Return the (x, y) coordinate for the center point of the cell that contains the specified text.  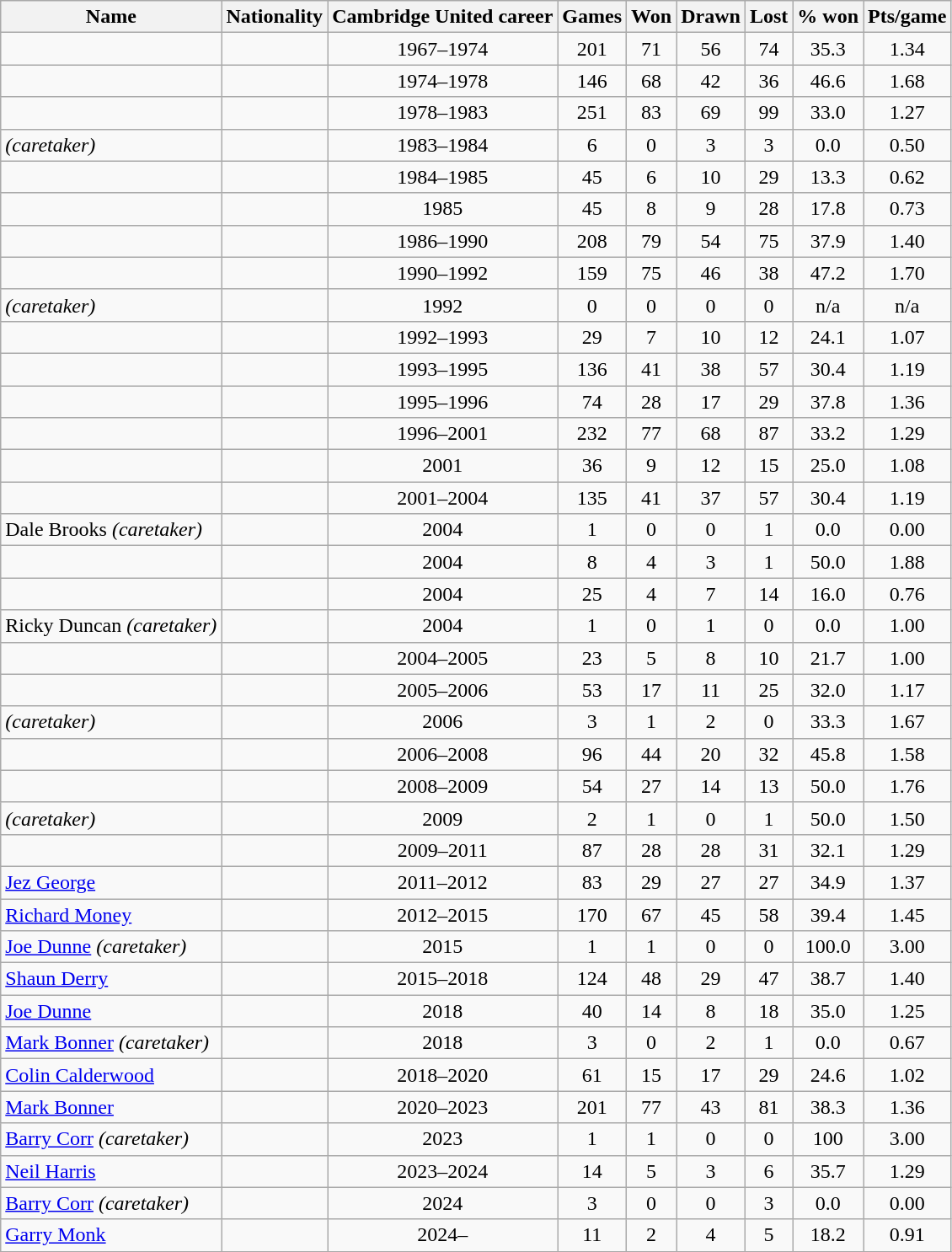
46 (711, 273)
56 (711, 49)
32.1 (828, 850)
40 (592, 1011)
1.50 (907, 818)
2006–2008 (443, 754)
1.08 (907, 466)
2006 (443, 722)
Nationality (275, 17)
Colin Calderwood (111, 1075)
2005–2006 (443, 690)
136 (592, 369)
159 (592, 273)
13.3 (828, 177)
1.25 (907, 1011)
Mark Bonner (caretaker) (111, 1043)
1992–1993 (443, 337)
0.91 (907, 1235)
2009 (443, 818)
2024 (443, 1203)
Pts/game (907, 17)
Shaun Derry (111, 979)
Richard Money (111, 914)
1993–1995 (443, 369)
1986–1990 (443, 241)
18 (768, 1011)
58 (768, 914)
21.7 (828, 658)
1996–2001 (443, 434)
35.0 (828, 1011)
1978–1983 (443, 113)
% won (828, 17)
45.8 (828, 754)
31 (768, 850)
0.76 (907, 594)
1967–1974 (443, 49)
2020–2023 (443, 1107)
0.50 (907, 145)
2008–2009 (443, 786)
1.76 (907, 786)
42 (711, 81)
1.37 (907, 882)
34.9 (828, 882)
1.02 (907, 1075)
Jez George (111, 882)
35.3 (828, 49)
44 (652, 754)
2004–2005 (443, 658)
1.17 (907, 690)
61 (592, 1075)
25.0 (828, 466)
69 (711, 113)
Joe Dunne (111, 1011)
99 (768, 113)
1.07 (907, 337)
32 (768, 754)
1.58 (907, 754)
37.8 (828, 402)
53 (592, 690)
1974–1978 (443, 81)
1.70 (907, 273)
23 (592, 658)
Games (592, 17)
2024– (443, 1235)
2018–2020 (443, 1075)
47 (768, 979)
2023 (443, 1139)
2001 (443, 466)
2015 (443, 947)
170 (592, 914)
Drawn (711, 17)
Lost (768, 17)
0.62 (907, 177)
67 (652, 914)
1984–1985 (443, 177)
100 (828, 1139)
35.7 (828, 1171)
24.6 (828, 1075)
Dale Brooks (caretaker) (111, 530)
2023–2024 (443, 1171)
17.8 (828, 209)
1.67 (907, 722)
33.3 (828, 722)
18.2 (828, 1235)
79 (652, 241)
1990–1992 (443, 273)
48 (652, 979)
2015–2018 (443, 979)
0.67 (907, 1043)
46.6 (828, 81)
1.34 (907, 49)
1995–1996 (443, 402)
Mark Bonner (111, 1107)
Won (652, 17)
1.68 (907, 81)
39.4 (828, 914)
1.45 (907, 914)
47.2 (828, 273)
Joe Dunne (caretaker) (111, 947)
2011–2012 (443, 882)
33.0 (828, 113)
Garry Monk (111, 1235)
Ricky Duncan (caretaker) (111, 626)
208 (592, 241)
146 (592, 81)
37.9 (828, 241)
1985 (443, 209)
2009–2011 (443, 850)
232 (592, 434)
2001–2004 (443, 498)
24.1 (828, 337)
16.0 (828, 594)
33.2 (828, 434)
135 (592, 498)
251 (592, 113)
124 (592, 979)
1.27 (907, 113)
2012–2015 (443, 914)
Neil Harris (111, 1171)
1983–1984 (443, 145)
38.7 (828, 979)
43 (711, 1107)
Cambridge United career (443, 17)
100.0 (828, 947)
1.88 (907, 562)
20 (711, 754)
96 (592, 754)
71 (652, 49)
37 (711, 498)
1992 (443, 305)
0.73 (907, 209)
13 (768, 786)
81 (768, 1107)
Name (111, 17)
32.0 (828, 690)
38.3 (828, 1107)
